Find where the given text appears and provide that cell's center as [X, Y] coordinate. 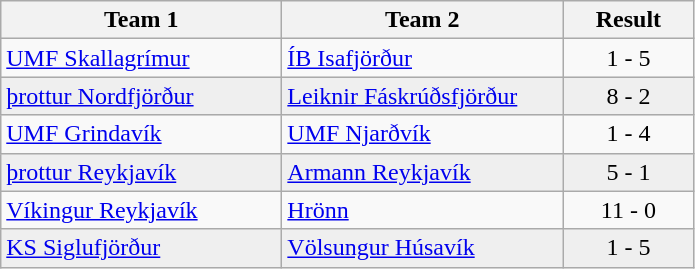
Víkingur Reykjavík [142, 210]
þrottur Nordfjörður [142, 96]
5 - 1 [628, 172]
þrottur Reykjavík [142, 172]
Team 1 [142, 20]
8 - 2 [628, 96]
ÍB Isafjörður [422, 58]
Hrönn [422, 210]
Team 2 [422, 20]
11 - 0 [628, 210]
Result [628, 20]
Armann Reykjavík [422, 172]
Völsungur Húsavík [422, 248]
Leiknir Fáskrúðsfjörður [422, 96]
UMF Grindavík [142, 134]
1 - 4 [628, 134]
UMF Njarðvík [422, 134]
UMF Skallagrímur [142, 58]
KS Siglufjörður [142, 248]
